For the text-containing cell, return its midpoint in [x, y] coordinate format. 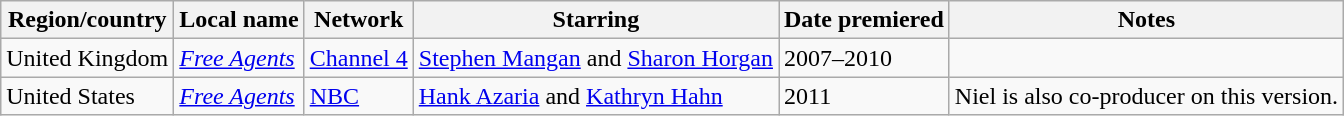
Stephen Mangan and Sharon Horgan [596, 58]
Channel 4 [358, 58]
2011 [864, 96]
Notes [1146, 20]
NBC [358, 96]
Hank Azaria and Kathryn Hahn [596, 96]
Region/country [88, 20]
United Kingdom [88, 58]
Date premiered [864, 20]
Network [358, 20]
Starring [596, 20]
Niel is also co-producer on this version. [1146, 96]
Local name [239, 20]
United States [88, 96]
2007–2010 [864, 58]
